Detect which cell encompasses the target text, then output its (x, y) center coordinate. 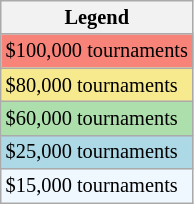
Legend (97, 17)
$80,000 tournaments (97, 85)
$15,000 tournaments (97, 186)
$60,000 tournaments (97, 118)
$100,000 tournaments (97, 51)
$25,000 tournaments (97, 152)
